Output the (X, Y) coordinate of the center of the cell containing the given text.  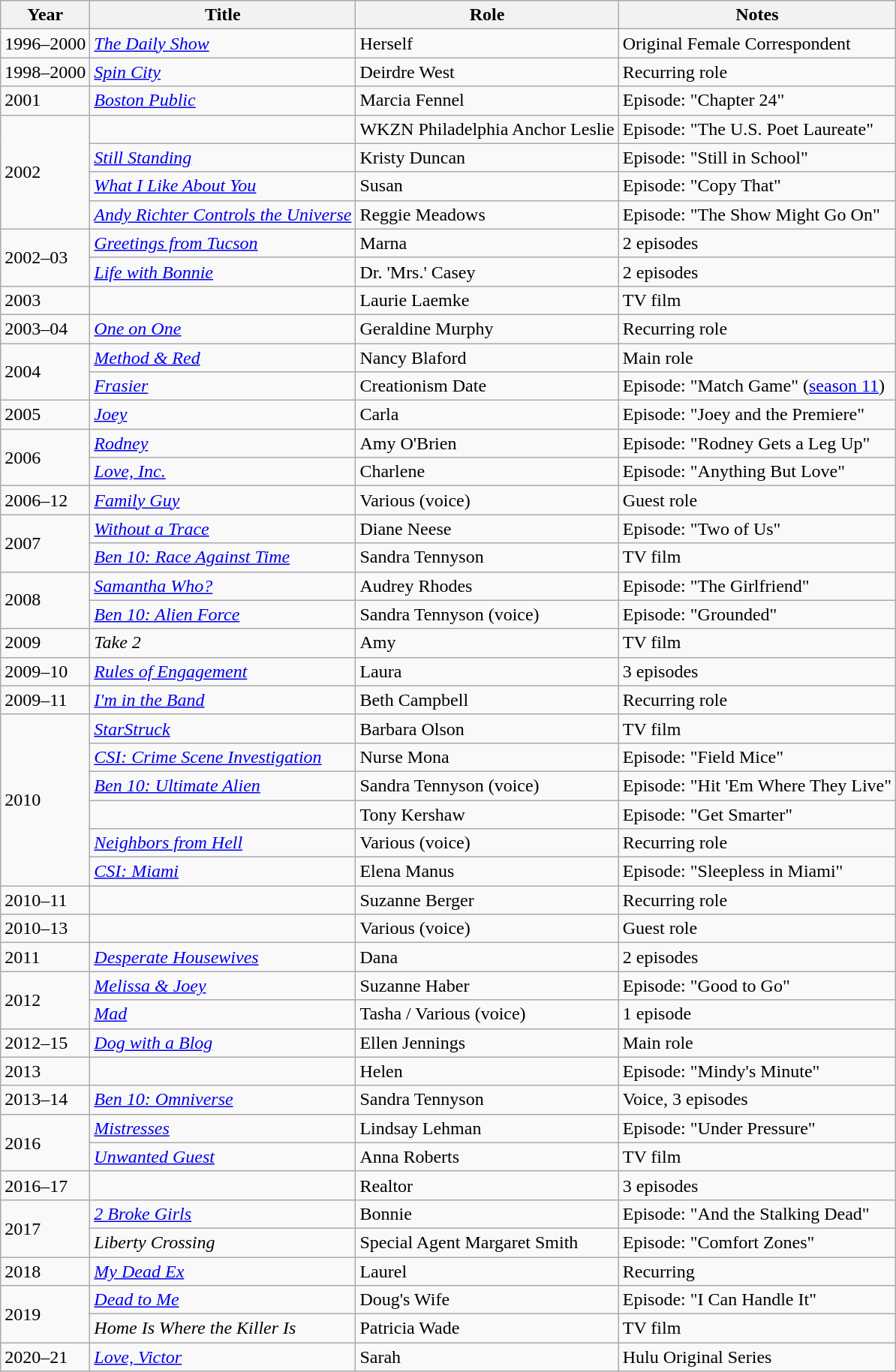
Suzanne Haber (487, 986)
Love, Victor (223, 1357)
Episode: "Mindy's Minute" (756, 1071)
Unwanted Guest (223, 1157)
Special Agent Margaret Smith (487, 1242)
2017 (45, 1228)
Mistresses (223, 1128)
Liberty Crossing (223, 1242)
Nancy Blaford (487, 358)
One on One (223, 329)
Helen (487, 1071)
Family Guy (223, 500)
2016–17 (45, 1185)
Dr. 'Mrs.' Casey (487, 272)
Love, Inc. (223, 472)
CSI: Miami (223, 872)
Episode: "The U.S. Poet Laureate" (756, 129)
Marna (487, 243)
Ben 10: Alien Force (223, 614)
Spin City (223, 72)
Episode: "Match Game" (season 11) (756, 386)
Tasha / Various (voice) (487, 1014)
Episode: "Rodney Gets a Leg Up" (756, 443)
Mad (223, 1014)
The Daily Show (223, 44)
Year (45, 15)
2013–14 (45, 1100)
Original Female Correspondent (756, 44)
Laurie Laemke (487, 300)
2002 (45, 172)
Samantha Who? (223, 586)
Realtor (487, 1185)
Episode: "Sleepless in Miami" (756, 872)
WKZN Philadelphia Anchor Leslie (487, 129)
Sarah (487, 1357)
Dana (487, 957)
Desperate Housewives (223, 957)
My Dead Ex (223, 1271)
Andy Richter Controls the Universe (223, 215)
Boston Public (223, 101)
Method & Red (223, 358)
Notes (756, 15)
I'm in the Band (223, 700)
Episode: "The Girlfriend" (756, 586)
Title (223, 15)
Still Standing (223, 158)
Barbara Olson (487, 728)
Reggie Meadows (487, 215)
Ben 10: Race Against Time (223, 557)
Herself (487, 44)
2020–21 (45, 1357)
2010–13 (45, 929)
What I Like About You (223, 186)
Deirdre West (487, 72)
2016 (45, 1142)
2 Broke Girls (223, 1214)
Bonnie (487, 1214)
Creationism Date (487, 386)
Episode: "And the Stalking Dead" (756, 1214)
Doug's Wife (487, 1300)
Without a Trace (223, 529)
Episode: "Copy That" (756, 186)
Episode: "The Show Might Go On" (756, 215)
Lindsay Lehman (487, 1128)
Rodney (223, 443)
2002–03 (45, 257)
Ben 10: Ultimate Alien (223, 785)
2012–15 (45, 1043)
2001 (45, 101)
2009 (45, 643)
StarStruck (223, 728)
Take 2 (223, 643)
Dog with a Blog (223, 1043)
Laurel (487, 1271)
Joey (223, 415)
Diane Neese (487, 529)
Episode: "Get Smarter" (756, 814)
2003–04 (45, 329)
Charlene (487, 472)
Elena Manus (487, 872)
CSI: Crime Scene Investigation (223, 757)
Amy (487, 643)
Frasier (223, 386)
Neighbors from Hell (223, 843)
2018 (45, 1271)
Episode: "Field Mice" (756, 757)
Beth Campbell (487, 700)
Geraldine Murphy (487, 329)
Carla (487, 415)
2003 (45, 300)
Episode: "Still in School" (756, 158)
Voice, 3 episodes (756, 1100)
Life with Bonnie (223, 272)
Laura (487, 671)
Ben 10: Omniverse (223, 1100)
Dead to Me (223, 1300)
2007 (45, 543)
Audrey Rhodes (487, 586)
1 episode (756, 1014)
2005 (45, 415)
2011 (45, 957)
2012 (45, 1000)
Episode: "Chapter 24" (756, 101)
Episode: "Good to Go" (756, 986)
Nurse Mona (487, 757)
1996–2000 (45, 44)
Amy O'Brien (487, 443)
Patricia Wade (487, 1328)
Melissa & Joey (223, 986)
2010–11 (45, 900)
2010 (45, 800)
2009–11 (45, 700)
Episode: "Grounded" (756, 614)
Episode: "Comfort Zones" (756, 1242)
Role (487, 15)
Episode: "Joey and the Premiere" (756, 415)
Susan (487, 186)
1998–2000 (45, 72)
Suzanne Berger (487, 900)
2019 (45, 1314)
Episode: "Anything But Love" (756, 472)
Tony Kershaw (487, 814)
2008 (45, 600)
2006–12 (45, 500)
Episode: "Under Pressure" (756, 1128)
Hulu Original Series (756, 1357)
Rules of Engagement (223, 671)
Kristy Duncan (487, 158)
Greetings from Tucson (223, 243)
Marcia Fennel (487, 101)
Episode: "I Can Handle It" (756, 1300)
2013 (45, 1071)
Ellen Jennings (487, 1043)
Episode: "Two of Us" (756, 529)
Home Is Where the Killer Is (223, 1328)
2009–10 (45, 671)
2006 (45, 458)
Episode: "Hit 'Em Where They Live" (756, 785)
Recurring (756, 1271)
Anna Roberts (487, 1157)
2004 (45, 372)
